Scan for the cell matching the given text and deliver its [X, Y] coordinate at center. 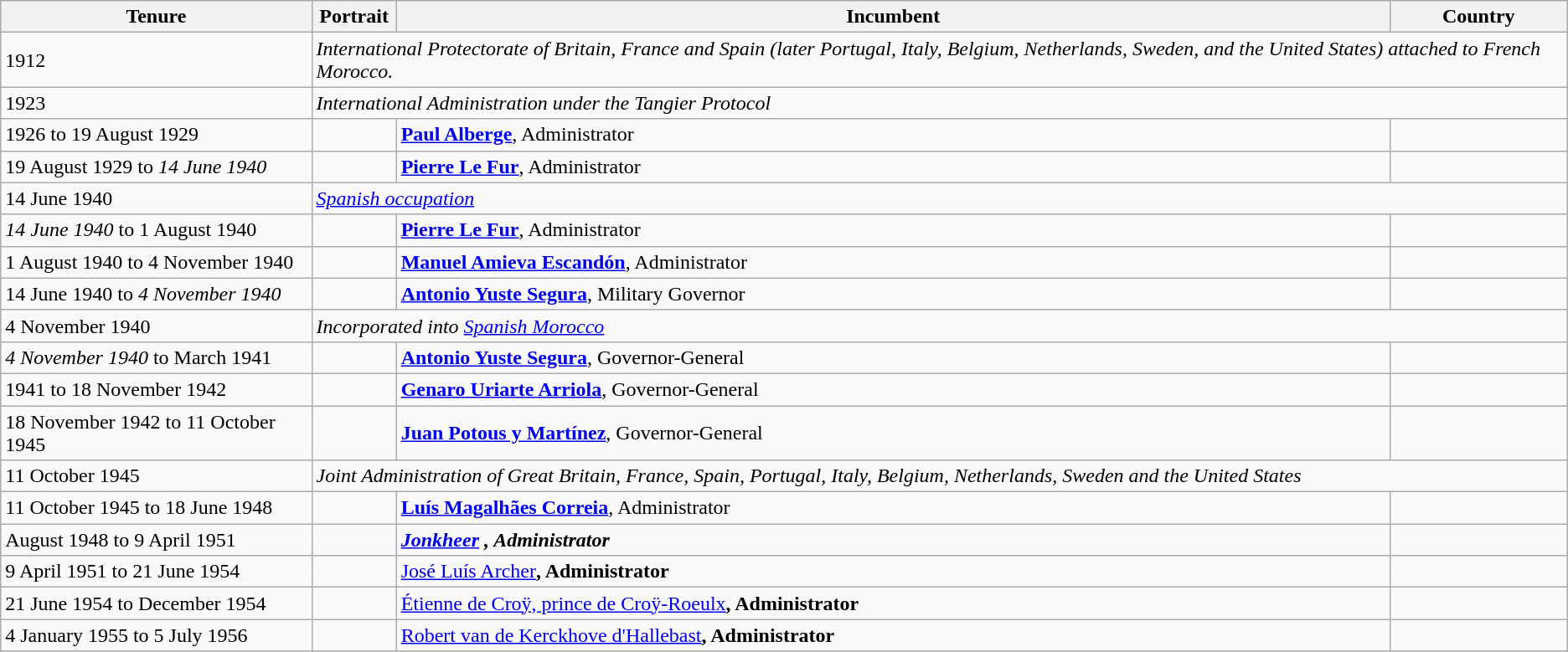
Étienne de Croÿ, prince de Croÿ-Roeulx, Administrator [893, 603]
Incumbent [893, 17]
Tenure [156, 17]
14 June 1940 to 4 November 1940 [156, 294]
Paul Alberge, Administrator [893, 135]
Luís Magalhães Correia, Administrator [893, 508]
Antonio Yuste Segura, Governor-General [893, 357]
4 January 1955 to 5 July 1956 [156, 635]
9 April 1951 to 21 June 1954 [156, 572]
Genaro Uriarte Arriola, Governor-General [893, 389]
International Administration under the Tangier Protocol [940, 103]
11 October 1945 [156, 476]
Robert van de Kerckhove d'Hallebast, Administrator [893, 635]
14 June 1940 to 1 August 1940 [156, 230]
Country [1478, 17]
21 June 1954 to December 1954 [156, 603]
14 June 1940 [156, 198]
1926 to 19 August 1929 [156, 135]
4 November 1940 [156, 326]
Portrait [353, 17]
Antonio Yuste Segura, Military Governor [893, 294]
1941 to 18 November 1942 [156, 389]
Incorporated into Spanish Morocco [940, 326]
1923 [156, 103]
Manuel Amieva Escandón, Administrator [893, 262]
Joint Administration of Great Britain, France, Spain, Portugal, Italy, Belgium, Netherlands, Sweden and the United States [940, 476]
18 November 1942 to 11 October 1945 [156, 432]
4 November 1940 to March 1941 [156, 357]
Juan Potous y Martínez, Governor-General [893, 432]
1912 [156, 60]
José Luís Archer, Administrator [893, 572]
Jonkheer , Administrator [893, 540]
August 1948 to 9 April 1951 [156, 540]
1 August 1940 to 4 November 1940 [156, 262]
Spanish occupation [940, 198]
11 October 1945 to 18 June 1948 [156, 508]
19 August 1929 to 14 June 1940 [156, 167]
